Detect which cell encompasses the target text, then output its (x, y) center coordinate. 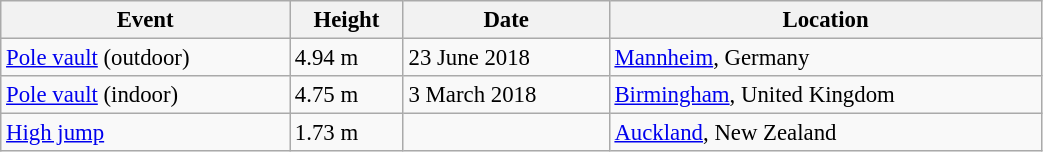
4.94 m (347, 58)
High jump (146, 133)
4.75 m (347, 95)
Auckland, New Zealand (826, 133)
3 March 2018 (506, 95)
Pole vault (outdoor) (146, 58)
Location (826, 20)
Birmingham, United Kingdom (826, 95)
23 June 2018 (506, 58)
Pole vault (indoor) (146, 95)
Height (347, 20)
Event (146, 20)
Date (506, 20)
Mannheim, Germany (826, 58)
1.73 m (347, 133)
